Return the [x, y] coordinate for the center point of the cell that contains the specified text.  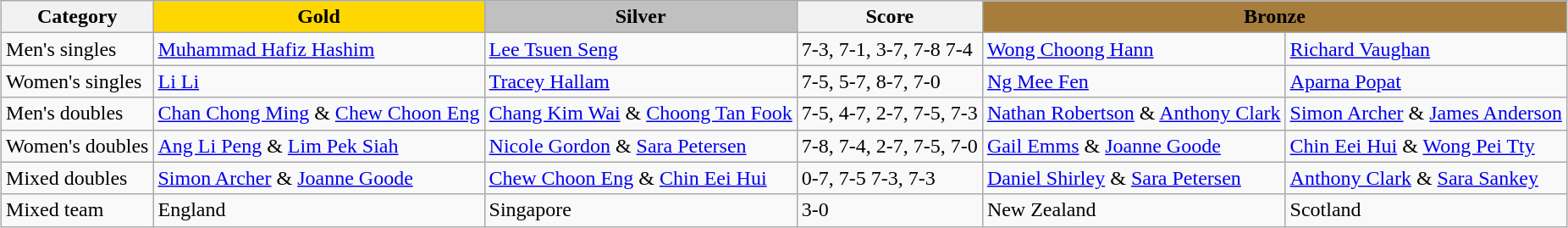
Simon Archer & Joanne Goode [318, 178]
Chew Choon Eng & Chin Eei Hui [640, 178]
Anthony Clark & Sara Sankey [1426, 178]
Score [889, 17]
Women's doubles [78, 146]
Gail Emms & Joanne Goode [1134, 146]
Bronze [1274, 17]
Nathan Robertson & Anthony Clark [1134, 114]
Category [78, 17]
Muhammad Hafiz Hashim [318, 49]
7-8, 7-4, 2-7, 7-5, 7-0 [889, 146]
Li Li [318, 81]
Chin Eei Hui & Wong Pei Tty [1426, 146]
Ng Mee Fen [1134, 81]
Men's singles [78, 49]
3-0 [889, 210]
Tracey Hallam [640, 81]
7-5, 4-7, 2-7, 7-5, 7-3 [889, 114]
Gold [318, 17]
Ang Li Peng & Lim Pek Siah [318, 146]
Chang Kim Wai & Choong Tan Fook [640, 114]
Aparna Popat [1426, 81]
7-3, 7-1, 3-7, 7-8 7-4 [889, 49]
Singapore [640, 210]
7-5, 5-7, 8-7, 7-0 [889, 81]
Richard Vaughan [1426, 49]
Wong Choong Hann [1134, 49]
Silver [640, 17]
Mixed team [78, 210]
New Zealand [1134, 210]
Nicole Gordon & Sara Petersen [640, 146]
Women's singles [78, 81]
Daniel Shirley & Sara Petersen [1134, 178]
Men's doubles [78, 114]
England [318, 210]
Lee Tsuen Seng [640, 49]
0-7, 7-5 7-3, 7-3 [889, 178]
Mixed doubles [78, 178]
Simon Archer & James Anderson [1426, 114]
Scotland [1426, 210]
Chan Chong Ming & Chew Choon Eng [318, 114]
